Locate the cell with the specified text and output its [x, y] center coordinate. 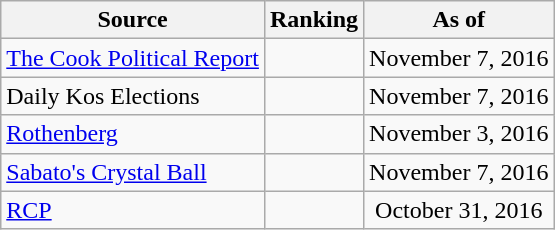
RCP [133, 210]
October 31, 2016 [459, 210]
Rothenberg [133, 134]
Ranking [314, 20]
November 3, 2016 [459, 134]
Sabato's Crystal Ball [133, 172]
As of [459, 20]
Daily Kos Elections [133, 96]
The Cook Political Report [133, 58]
Source [133, 20]
